Detect which cell encompasses the target text, then output its (X, Y) center coordinate. 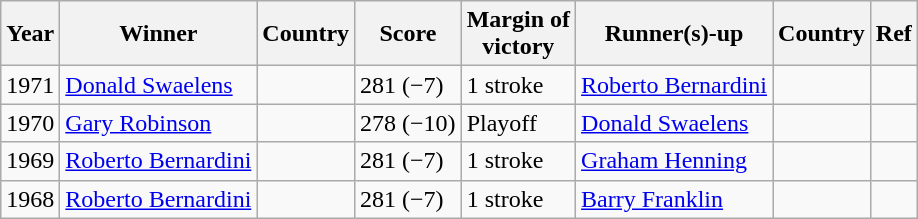
1968 (30, 199)
1969 (30, 161)
Gary Robinson (158, 123)
Year (30, 34)
Graham Henning (674, 161)
1970 (30, 123)
Barry Franklin (674, 199)
Runner(s)-up (674, 34)
278 (−10) (408, 123)
1971 (30, 85)
Score (408, 34)
Winner (158, 34)
Ref (894, 34)
Margin ofvictory (518, 34)
Playoff (518, 123)
